Find where the given text appears and provide that cell's center as (x, y) coordinate. 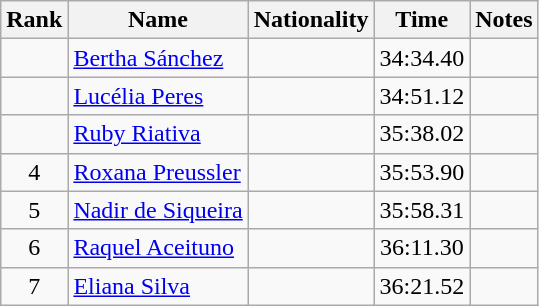
6 (34, 248)
Roxana Preussler (158, 172)
4 (34, 172)
Lucélia Peres (158, 96)
Notes (504, 20)
Nadir de Siqueira (158, 210)
Bertha Sánchez (158, 58)
5 (34, 210)
35:58.31 (422, 210)
Name (158, 20)
36:11.30 (422, 248)
35:53.90 (422, 172)
7 (34, 286)
Raquel Aceituno (158, 248)
Nationality (311, 20)
36:21.52 (422, 286)
Rank (34, 20)
35:38.02 (422, 134)
Time (422, 20)
34:34.40 (422, 58)
Eliana Silva (158, 286)
34:51.12 (422, 96)
Ruby Riativa (158, 134)
